Output the [x, y] coordinate of the center of the cell containing the given text.  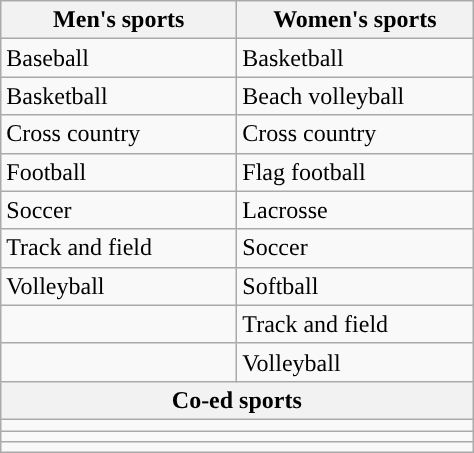
Beach volleyball [355, 96]
Men's sports [119, 20]
Women's sports [355, 20]
Football [119, 172]
Softball [355, 286]
Baseball [119, 58]
Co-ed sports [237, 400]
Lacrosse [355, 210]
Flag football [355, 172]
